Pinpoint the cell where the given text exists, returning its [X, Y] midpoint coordinate. 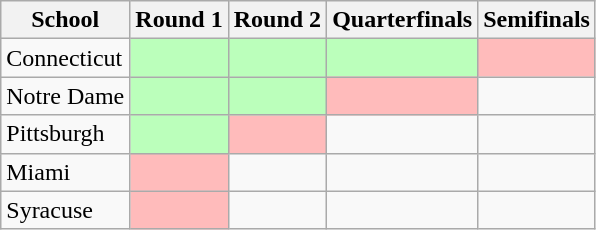
Quarterfinals [402, 20]
Semifinals [537, 20]
Round 2 [277, 20]
Syracuse [66, 210]
Miami [66, 172]
Notre Dame [66, 96]
Connecticut [66, 58]
Pittsburgh [66, 134]
School [66, 20]
Round 1 [179, 20]
